Output the [X, Y] coordinate of the center of the cell containing the given text.  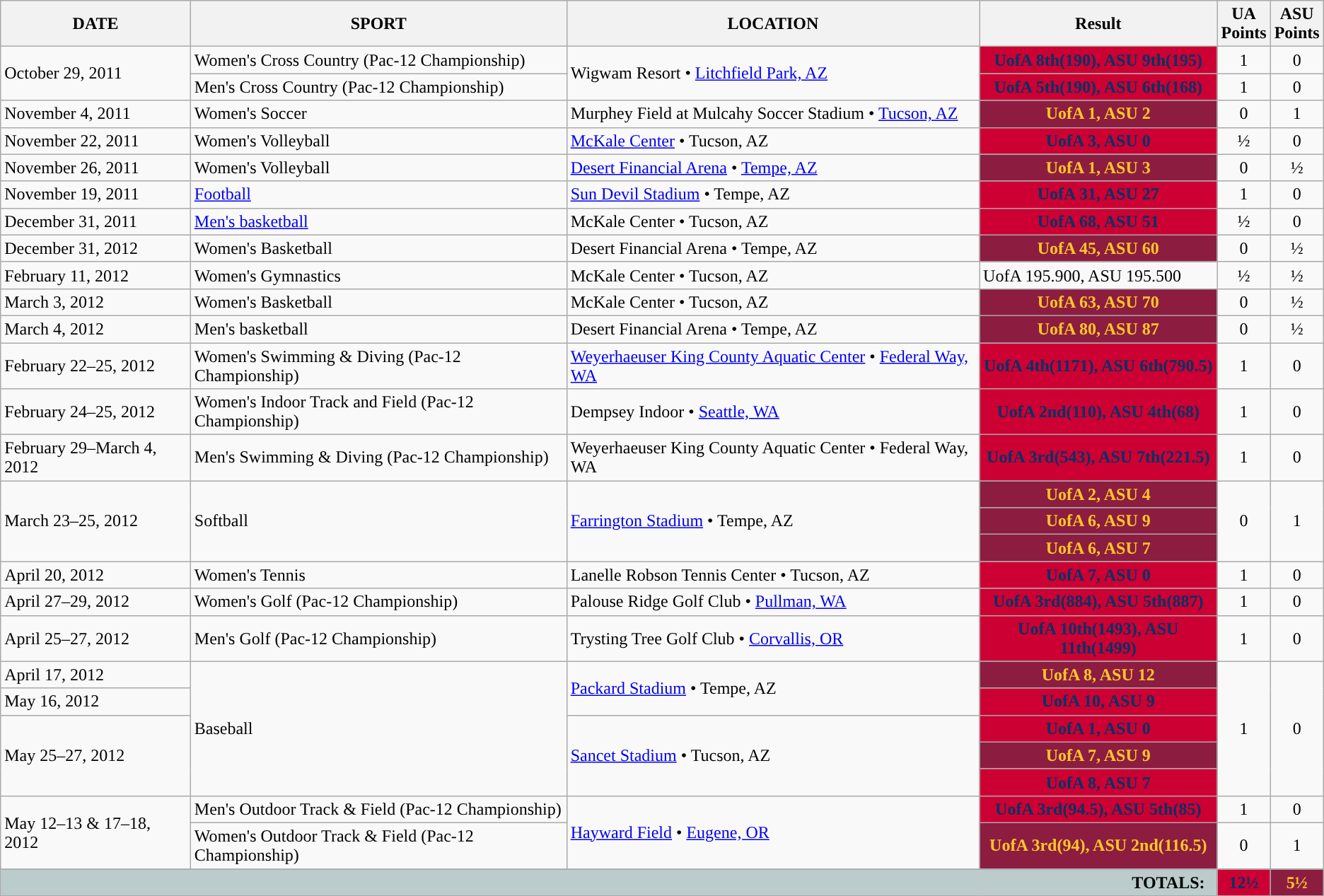
Women's Gymnastics [378, 275]
UofA 4th(1171), ASU 6th(790.5) [1099, 365]
Women's Soccer [378, 114]
December 31, 2011 [96, 221]
Palouse Ridge Golf Club • Pullman, WA [772, 602]
Sancet Stadium • Tucson, AZ [772, 755]
Women's Cross Country (Pac-12 Championship) [378, 60]
Men's Swimming & Diving (Pac-12 Championship) [378, 458]
April 27–29, 2012 [96, 602]
UofA 1, ASU 0 [1099, 728]
February 24–25, 2012 [96, 412]
November 4, 2011 [96, 114]
April 17, 2012 [96, 675]
UofA 8, ASU 12 [1099, 675]
UofA 3rd(94), ASU 2nd(116.5) [1099, 846]
March 23–25, 2012 [96, 521]
UofA 3, ASU 0 [1099, 141]
Packard Stadium • Tempe, AZ [772, 688]
March 3, 2012 [96, 302]
Football [378, 194]
Women's Tennis [378, 575]
UofA 31, ASU 27 [1099, 194]
UofA 10th(1493), ASU 11th(1499) [1099, 638]
November 19, 2011 [96, 194]
November 22, 2011 [96, 141]
Hayward Field • Eugene, OR [772, 832]
Dempsey Indoor • Seattle, WA [772, 412]
Women's Indoor Track and Field (Pac-12 Championship) [378, 412]
Wigwam Resort • Litchfield Park, AZ [772, 74]
Softball [378, 521]
April 20, 2012 [96, 575]
DATE [96, 24]
UofA 6, ASU 9 [1099, 521]
UofA 1, ASU 3 [1099, 168]
TOTALS: [609, 882]
UofA 2, ASU 4 [1099, 494]
UofA 8, ASU 7 [1099, 782]
UofA 3rd(543), ASU 7th(221.5) [1099, 458]
UAPoints [1243, 24]
April 25–27, 2012 [96, 638]
Women's Golf (Pac-12 Championship) [378, 602]
UofA 7, ASU 9 [1099, 755]
UofA 10, ASU 9 [1099, 702]
Men's Outdoor Track & Field (Pac-12 Championship) [378, 809]
February 11, 2012 [96, 275]
LOCATION [772, 24]
UofA 8th(190), ASU 9th(195) [1099, 60]
UofA 1, ASU 2 [1099, 114]
UofA 5th(190), ASU 6th(168) [1099, 87]
February 22–25, 2012 [96, 365]
Sun Devil Stadium • Tempe, AZ [772, 194]
October 29, 2011 [96, 74]
December 31, 2012 [96, 248]
UofA 195.900, ASU 195.500 [1099, 275]
May 12–13 & 17–18, 2012 [96, 832]
Lanelle Robson Tennis Center • Tucson, AZ [772, 575]
UofA 3rd(884), ASU 5th(887) [1099, 602]
12½ [1243, 882]
Trysting Tree Golf Club • Corvallis, OR [772, 638]
UofA 3rd(94.5), ASU 5th(85) [1099, 809]
Farrington Stadium • Tempe, AZ [772, 521]
UofA 6, ASU 7 [1099, 548]
Baseball [378, 728]
UofA 2nd(110), ASU 4th(68) [1099, 412]
UofA 80, ASU 87 [1099, 329]
Women's Outdoor Track & Field (Pac-12 Championship) [378, 846]
5½ [1297, 882]
November 26, 2011 [96, 168]
May 25–27, 2012 [96, 755]
UofA 45, ASU 60 [1099, 248]
May 16, 2012 [96, 702]
February 29–March 4, 2012 [96, 458]
Murphey Field at Mulcahy Soccer Stadium • Tucson, AZ [772, 114]
ASUPoints [1297, 24]
UofA 68, ASU 51 [1099, 221]
UofA 7, ASU 0 [1099, 575]
UofA 63, ASU 70 [1099, 302]
Men's Golf (Pac-12 Championship) [378, 638]
Men's Cross Country (Pac-12 Championship) [378, 87]
March 4, 2012 [96, 329]
Women's Swimming & Diving (Pac-12 Championship) [378, 365]
Result [1099, 24]
SPORT [378, 24]
